Search for the cell housing the specified text and yield its [X, Y] center coordinate. 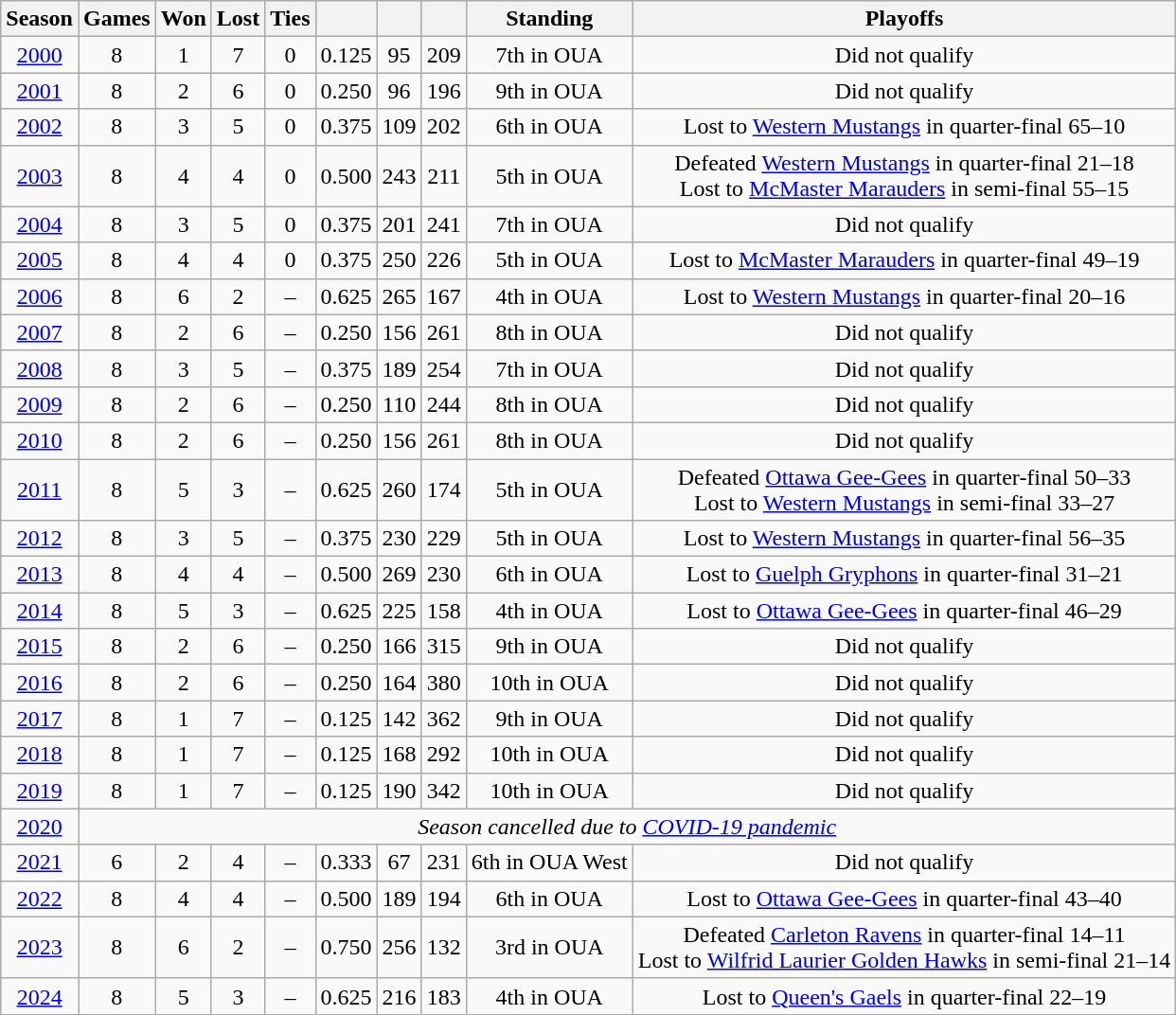
Lost to Queen's Gaels in quarter-final 22–19 [904, 996]
216 [400, 996]
2007 [40, 332]
Defeated Western Mustangs in quarter-final 21–18Lost to McMaster Marauders in semi-final 55–15 [904, 176]
226 [443, 260]
Lost to Ottawa Gee-Gees in quarter-final 43–40 [904, 899]
Lost to Western Mustangs in quarter-final 56–35 [904, 539]
2016 [40, 683]
110 [400, 404]
250 [400, 260]
265 [400, 296]
183 [443, 996]
Lost [238, 19]
260 [400, 489]
Lost to Western Mustangs in quarter-final 20–16 [904, 296]
Games [116, 19]
Defeated Carleton Ravens in quarter-final 14–11Lost to Wilfrid Laurier Golden Hawks in semi-final 21–14 [904, 947]
254 [443, 368]
Standing [549, 19]
67 [400, 863]
256 [400, 947]
190 [400, 791]
2000 [40, 55]
2014 [40, 611]
2002 [40, 127]
142 [400, 719]
Lost to Western Mustangs in quarter-final 65–10 [904, 127]
2005 [40, 260]
243 [400, 176]
2012 [40, 539]
2009 [40, 404]
380 [443, 683]
Defeated Ottawa Gee-Gees in quarter-final 50–33Lost to Western Mustangs in semi-final 33–27 [904, 489]
196 [443, 91]
2004 [40, 224]
2011 [40, 489]
241 [443, 224]
225 [400, 611]
174 [443, 489]
229 [443, 539]
202 [443, 127]
2017 [40, 719]
Won [184, 19]
194 [443, 899]
209 [443, 55]
2020 [40, 827]
0.333 [347, 863]
2018 [40, 755]
2023 [40, 947]
6th in OUA West [549, 863]
342 [443, 791]
167 [443, 296]
2010 [40, 440]
Season cancelled due to COVID-19 pandemic [627, 827]
2015 [40, 647]
Lost to Guelph Gryphons in quarter-final 31–21 [904, 575]
269 [400, 575]
315 [443, 647]
2013 [40, 575]
158 [443, 611]
2001 [40, 91]
2008 [40, 368]
109 [400, 127]
231 [443, 863]
362 [443, 719]
292 [443, 755]
244 [443, 404]
211 [443, 176]
3rd in OUA [549, 947]
Ties [290, 19]
2003 [40, 176]
Playoffs [904, 19]
201 [400, 224]
164 [400, 683]
0.750 [347, 947]
Lost to McMaster Marauders in quarter-final 49–19 [904, 260]
2022 [40, 899]
96 [400, 91]
2021 [40, 863]
2019 [40, 791]
2006 [40, 296]
Season [40, 19]
132 [443, 947]
95 [400, 55]
Lost to Ottawa Gee-Gees in quarter-final 46–29 [904, 611]
2024 [40, 996]
166 [400, 647]
168 [400, 755]
